Provide the (X, Y) coordinate of the cell's center where the given text is located.  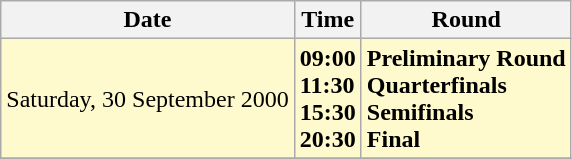
Time (328, 20)
09:0011:3015:3020:30 (328, 98)
Saturday, 30 September 2000 (148, 98)
Round (466, 20)
Preliminary RoundQuarterfinalsSemifinalsFinal (466, 98)
Date (148, 20)
